Capture the cell that displays the provided text and extract its [x, y] central coordinate. 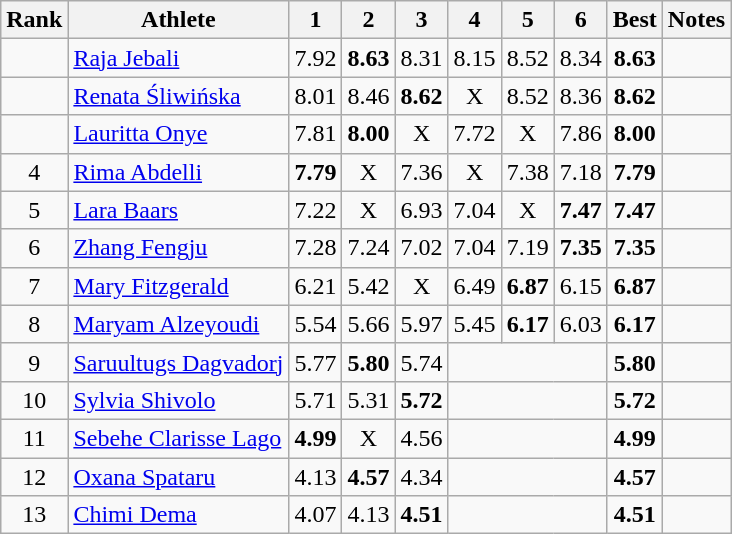
5.97 [422, 324]
8.46 [368, 96]
6.03 [580, 324]
7.28 [316, 248]
5.77 [316, 362]
1 [316, 20]
6.15 [580, 286]
Lara Baars [178, 210]
7.92 [316, 58]
7.02 [422, 248]
7.19 [528, 248]
5.66 [368, 324]
Raja Jebali [178, 58]
Notes [696, 20]
11 [34, 438]
5.54 [316, 324]
7 [34, 286]
6.93 [422, 210]
4.07 [316, 515]
7.72 [474, 134]
Sylvia Shivolo [178, 400]
8.31 [422, 58]
5.74 [422, 362]
4.34 [422, 477]
Zhang Fengju [178, 248]
Renata Śliwińska [178, 96]
Oxana Spataru [178, 477]
8.36 [580, 96]
7.38 [528, 172]
8.34 [580, 58]
Athlete [178, 20]
5.71 [316, 400]
5.42 [368, 286]
7.81 [316, 134]
3 [422, 20]
5.31 [368, 400]
Maryam Alzeyoudi [178, 324]
5.45 [474, 324]
13 [34, 515]
8 [34, 324]
6.49 [474, 286]
Best [634, 20]
Rank [34, 20]
9 [34, 362]
Saruultugs Dagvadorj [178, 362]
6.21 [316, 286]
7.24 [368, 248]
8.01 [316, 96]
10 [34, 400]
8.15 [474, 58]
7.86 [580, 134]
Mary Fitzgerald [178, 286]
2 [368, 20]
Lauritta Onye [178, 134]
Sebehe Clarisse Lago [178, 438]
4.56 [422, 438]
Chimi Dema [178, 515]
7.18 [580, 172]
7.36 [422, 172]
7.22 [316, 210]
12 [34, 477]
Rima Abdelli [178, 172]
